Capture the cell that displays the provided text and extract its [x, y] central coordinate. 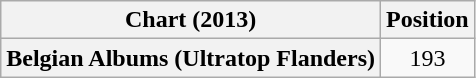
Position [428, 20]
193 [428, 58]
Belgian Albums (Ultratop Flanders) [191, 58]
Chart (2013) [191, 20]
